Capture the cell that displays the provided text and extract its [x, y] central coordinate. 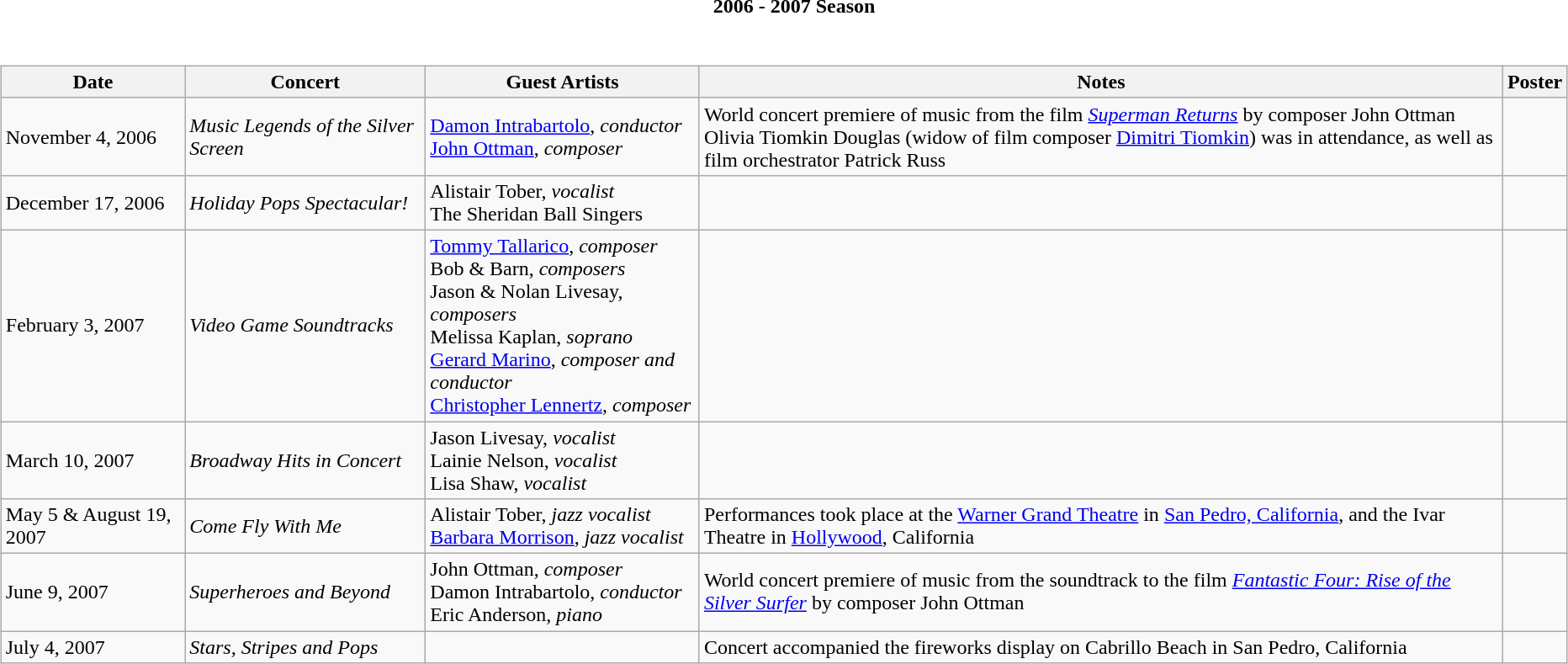
Performances took place at the Warner Grand Theatre in San Pedro, California, and the Ivar Theatre in Hollywood, California [1100, 527]
Superheroes and Beyond [305, 592]
Stars, Stripes and Pops [305, 647]
November 4, 2006 [93, 136]
Concert [305, 82]
March 10, 2007 [93, 459]
July 4, 2007 [93, 647]
Video Game Soundtracks [305, 325]
December 17, 2006 [93, 202]
Broadway Hits in Concert [305, 459]
John Ottman, composerDamon Intrabartolo, conductorEric Anderson, piano [563, 592]
Alistair Tober, jazz vocalistBarbara Morrison, jazz vocalist [563, 527]
Come Fly With Me [305, 527]
Holiday Pops Spectacular! [305, 202]
June 9, 2007 [93, 592]
February 3, 2007 [93, 325]
May 5 & August 19, 2007 [93, 527]
Concert accompanied the fireworks display on Cabrillo Beach in San Pedro, California [1100, 647]
Damon Intrabartolo, conductorJohn Ottman, composer [563, 136]
Jason Livesay, vocalistLainie Nelson, vocalistLisa Shaw, vocalist [563, 459]
Music Legends of the Silver Screen [305, 136]
Date [93, 82]
Poster [1534, 82]
Notes [1100, 82]
Alistair Tober, vocalistThe Sheridan Ball Singers [563, 202]
World concert premiere of music from the soundtrack to the film Fantastic Four: Rise of the Silver Surfer by composer John Ottman [1100, 592]
Guest Artists [563, 82]
